Pinpoint the cell where the given text exists, returning its [X, Y] midpoint coordinate. 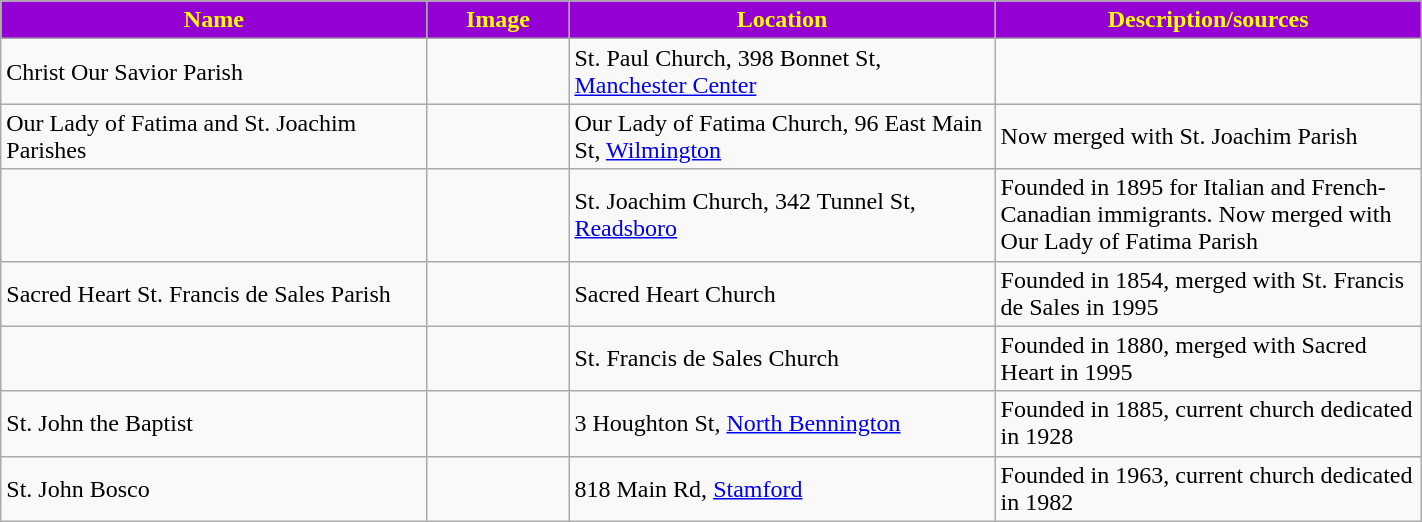
Sacred Heart St. Francis de Sales Parish [214, 294]
Description/sources [1208, 20]
St. John Bosco [214, 488]
St. John the Baptist [214, 424]
3 Houghton St, North Bennington [782, 424]
St. Francis de Sales Church [782, 358]
Sacred Heart Church [782, 294]
Our Lady of Fatima and St. Joachim Parishes [214, 136]
Our Lady of Fatima Church, 96 East Main St, Wilmington [782, 136]
St. Joachim Church, 342 Tunnel St, Readsboro [782, 215]
Founded in 1854, merged with St. Francis de Sales in 1995 [1208, 294]
Founded in 1885, current church dedicated in 1928 [1208, 424]
Image [498, 20]
Name [214, 20]
Founded in 1880, merged with Sacred Heart in 1995 [1208, 358]
Christ Our Savior Parish [214, 72]
818 Main Rd, Stamford [782, 488]
Founded in 1963, current church dedicated in 1982 [1208, 488]
Now merged with St. Joachim Parish [1208, 136]
Founded in 1895 for Italian and French-Canadian immigrants. Now merged with Our Lady of Fatima Parish [1208, 215]
St. Paul Church, 398 Bonnet St, Manchester Center [782, 72]
Location [782, 20]
